Capture the cell that displays the provided text and extract its (x, y) central coordinate. 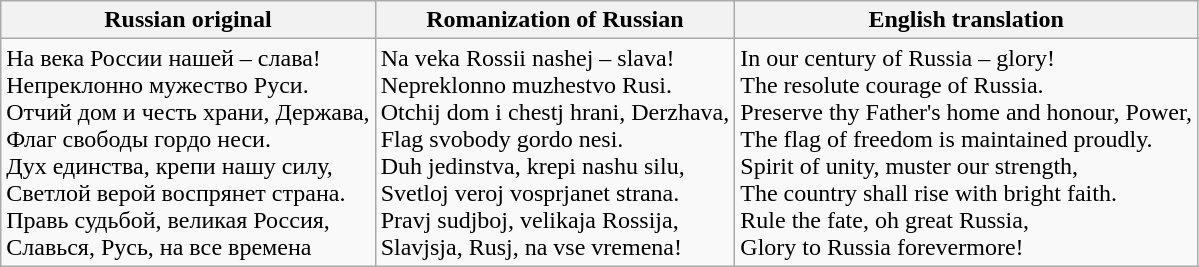
Romanization of Russian (555, 20)
Russian original (188, 20)
English translation (966, 20)
